From the cell containing the given text, extract its center point as (X, Y) coordinate. 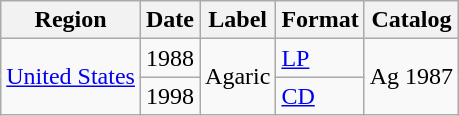
Date (170, 20)
Ag 1987 (411, 77)
Region (71, 20)
Catalog (411, 20)
1988 (170, 58)
Agaric (238, 77)
LP (320, 58)
United States (71, 77)
Label (238, 20)
CD (320, 96)
Format (320, 20)
1998 (170, 96)
